Scan for the cell matching the given text and deliver its [X, Y] coordinate at center. 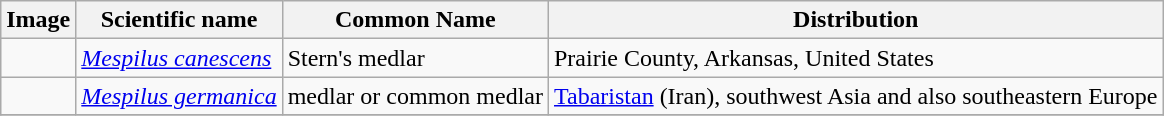
Image [38, 20]
Stern's medlar [415, 58]
Distribution [856, 20]
medlar or common medlar [415, 96]
Scientific name [179, 20]
Tabaristan (Iran), southwest Asia and also southeastern Europe [856, 96]
Mespilus canescens [179, 58]
Mespilus germanica [179, 96]
Common Name [415, 20]
Prairie County, Arkansas, United States [856, 58]
